Extract the (x, y) coordinate from the center of the cell holding the provided text.  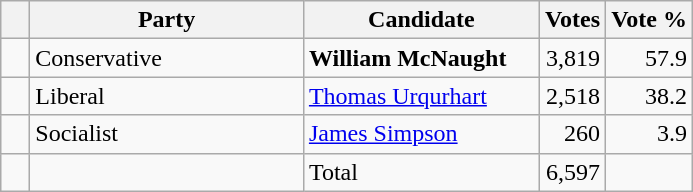
Thomas Urqurhart (421, 96)
Total (421, 172)
Liberal (167, 96)
38.2 (650, 96)
Socialist (167, 134)
3,819 (572, 58)
Vote % (650, 20)
Votes (572, 20)
Party (167, 20)
260 (572, 134)
Candidate (421, 20)
57.9 (650, 58)
2,518 (572, 96)
William McNaught (421, 58)
Conservative (167, 58)
James Simpson (421, 134)
3.9 (650, 134)
6,597 (572, 172)
